Search for the cell housing the specified text and yield its (x, y) center coordinate. 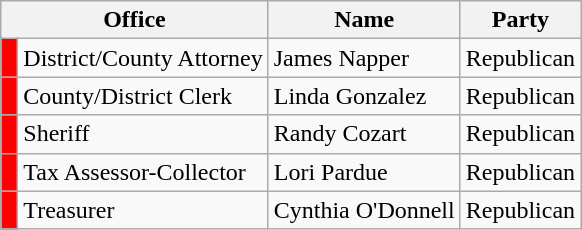
Office (134, 20)
Tax Assessor-Collector (143, 172)
Party (520, 20)
District/County Attorney (143, 58)
Linda Gonzalez (364, 96)
Treasurer (143, 210)
James Napper (364, 58)
Name (364, 20)
Cynthia O'Donnell (364, 210)
Sheriff (143, 134)
County/District Clerk (143, 96)
Lori Pardue (364, 172)
Randy Cozart (364, 134)
